Output the [X, Y] coordinate of the center of the cell containing the given text.  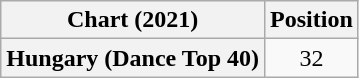
Hungary (Dance Top 40) [133, 58]
Position [312, 20]
32 [312, 58]
Chart (2021) [133, 20]
